Return [X, Y] of the center of cell containing provided text 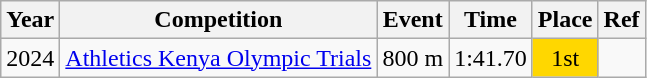
1:41.70 [491, 58]
2024 [30, 58]
Place [565, 20]
Competition [218, 20]
1st [565, 58]
Athletics Kenya Olympic Trials [218, 58]
Ref [622, 20]
Event [413, 20]
Year [30, 20]
Time [491, 20]
800 m [413, 58]
